Identify which cell holds the provided text, then report its (x, y) central coordinate. 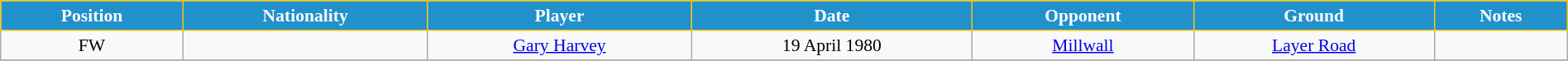
Millwall (1083, 45)
Opponent (1083, 16)
Player (559, 16)
Nationality (305, 16)
19 April 1980 (832, 45)
Gary Harvey (559, 45)
Date (832, 16)
Position (93, 16)
Ground (1313, 16)
Layer Road (1313, 45)
Notes (1500, 16)
FW (93, 45)
